Locate the cell with the specified text and output its (X, Y) center coordinate. 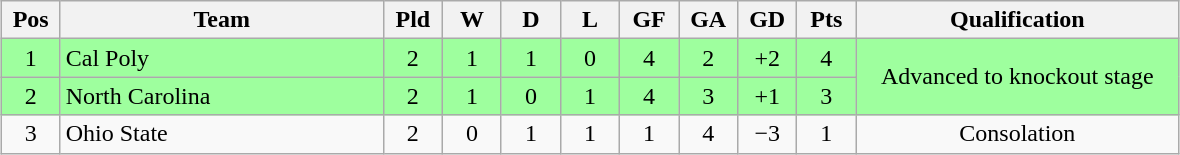
GF (650, 20)
+2 (768, 58)
−3 (768, 134)
Pld (412, 20)
Team (222, 20)
Pts (826, 20)
Pos (30, 20)
W (472, 20)
Ohio State (222, 134)
North Carolina (222, 96)
Advanced to knockout stage (1018, 77)
Qualification (1018, 20)
L (590, 20)
D (530, 20)
GA (708, 20)
Cal Poly (222, 58)
Consolation (1018, 134)
+1 (768, 96)
GD (768, 20)
